Locate the cell with the specified text and output its [x, y] center coordinate. 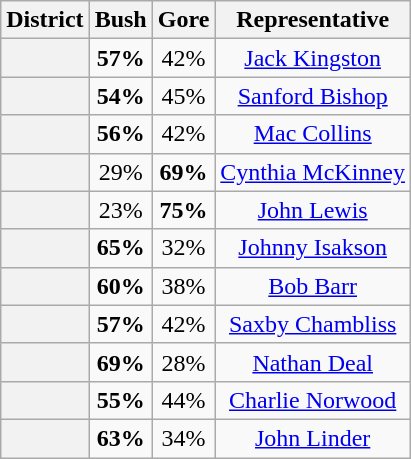
Mac Collins [313, 134]
54% [120, 96]
Johnny Isakson [313, 248]
63% [120, 438]
56% [120, 134]
John Lewis [313, 210]
44% [184, 400]
32% [184, 248]
29% [120, 172]
John Linder [313, 438]
Charlie Norwood [313, 400]
Sanford Bishop [313, 96]
Cynthia McKinney [313, 172]
Nathan Deal [313, 362]
Saxby Chambliss [313, 324]
60% [120, 286]
Gore [184, 20]
Bob Barr [313, 286]
55% [120, 400]
Bush [120, 20]
34% [184, 438]
75% [184, 210]
District [45, 20]
23% [120, 210]
28% [184, 362]
38% [184, 286]
45% [184, 96]
Jack Kingston [313, 58]
Representative [313, 20]
65% [120, 248]
